Locate the cell with the specified text and output its [x, y] center coordinate. 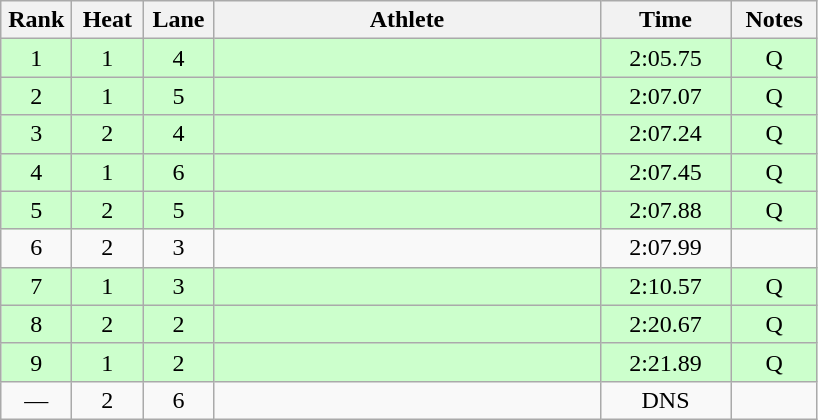
— [36, 400]
2:07.24 [666, 134]
Time [666, 20]
Rank [36, 20]
2:07.88 [666, 210]
2:07.99 [666, 248]
9 [36, 362]
2:07.45 [666, 172]
Notes [774, 20]
Lane [178, 20]
Heat [108, 20]
8 [36, 324]
DNS [666, 400]
2:05.75 [666, 58]
2:21.89 [666, 362]
2:10.57 [666, 286]
2:20.67 [666, 324]
2:07.07 [666, 96]
Athlete [407, 20]
7 [36, 286]
